Find where the given text appears and provide that cell's center as [X, Y] coordinate. 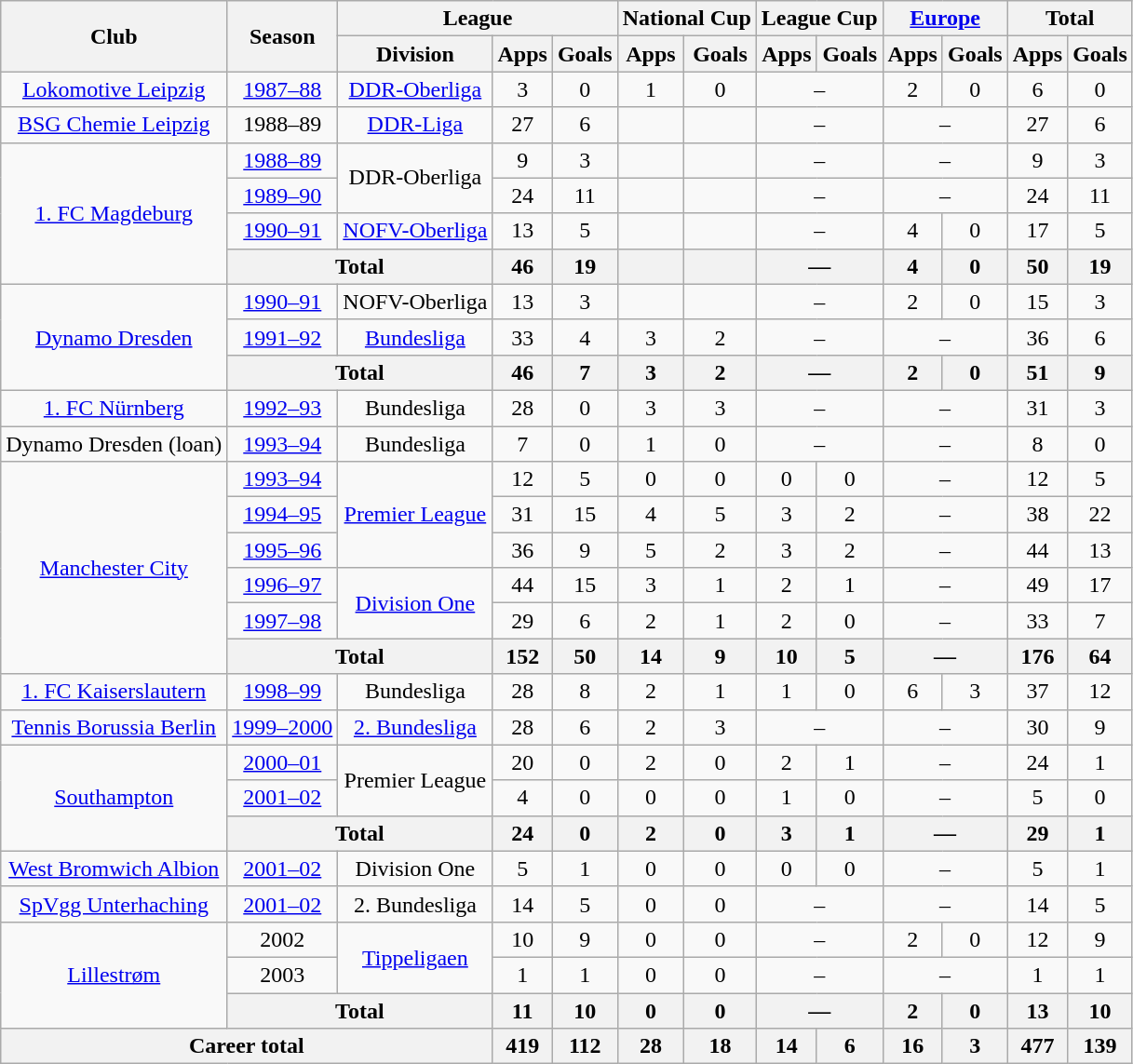
37 [1037, 692]
League [478, 19]
DDR-Liga [415, 125]
176 [1037, 656]
Division [415, 54]
16 [912, 1046]
1994–95 [283, 515]
1. FC Kaiserslautern [114, 692]
SpVgg Unterhaching [114, 904]
20 [522, 762]
112 [585, 1046]
419 [522, 1046]
Lokomotive Leipzig [114, 89]
477 [1037, 1046]
1. FC Nürnberg [114, 408]
139 [1100, 1046]
49 [1037, 586]
1. FC Magdeburg [114, 213]
Club [114, 36]
2000–01 [283, 762]
2003 [283, 975]
30 [1037, 727]
Career total [247, 1046]
West Bromwich Albion [114, 869]
1989–90 [283, 195]
Tippeligaen [415, 957]
Southampton [114, 798]
1991–92 [283, 337]
National Cup [687, 19]
Dynamo Dresden (loan) [114, 444]
38 [1037, 515]
Dynamo Dresden [114, 337]
Tennis Borussia Berlin [114, 727]
51 [1037, 372]
22 [1100, 515]
1996–97 [283, 586]
Lillestrøm [114, 975]
Season [283, 36]
League Cup [819, 19]
1997–98 [283, 621]
1995–96 [283, 550]
Manchester City [114, 568]
152 [522, 656]
1992–93 [283, 408]
1987–88 [283, 89]
64 [1100, 656]
18 [721, 1046]
BSG Chemie Leipzig [114, 125]
Europe [945, 19]
1998–99 [283, 692]
2002 [283, 939]
1999–2000 [283, 727]
